From the cell containing the given text, extract its center point as [x, y] coordinate. 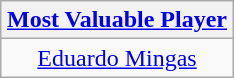
Most Valuable Player [116, 20]
Eduardo Mingas [116, 58]
